Output the (X, Y) coordinate of the center of the cell containing the given text.  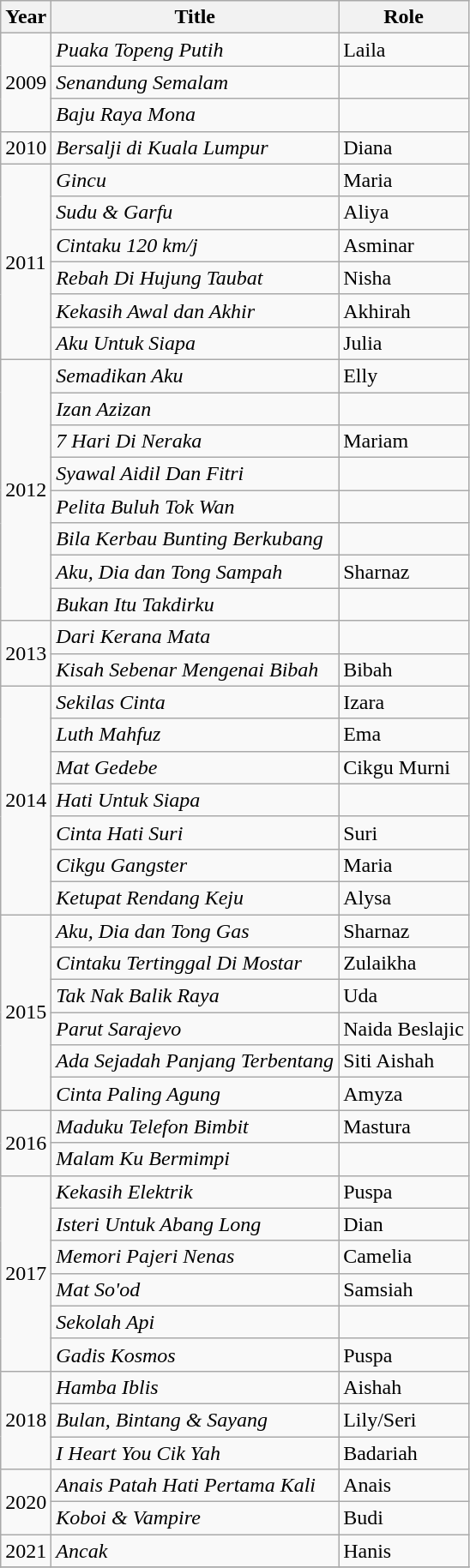
Bila Kerbau Bunting Berkubang (196, 539)
Hati Untuk Siapa (196, 800)
2013 (26, 653)
Cinta Hati Suri (196, 832)
Diana (404, 147)
Alysa (404, 898)
Izan Azizan (196, 409)
Rebah Di Hujung Taubat (196, 278)
Anais (404, 1486)
2012 (26, 490)
Gadis Kosmos (196, 1355)
Senandung Semalam (196, 82)
Asminar (404, 245)
I Heart You Cik Yah (196, 1453)
Sudu & Garfu (196, 213)
Role (404, 17)
Anais Patah Hati Pertama Kali (196, 1486)
Koboi & Vampire (196, 1518)
Julia (404, 343)
2021 (26, 1551)
Elly (404, 375)
Aishah (404, 1387)
Siti Aishah (404, 1061)
Naida Beslajic (404, 1029)
2020 (26, 1502)
Aku, Dia dan Tong Sampah (196, 572)
2009 (26, 82)
2010 (26, 147)
Cikgu Murni (404, 767)
Mariam (404, 442)
2014 (26, 800)
Gincu (196, 180)
2018 (26, 1420)
Bibah (404, 670)
Suri (404, 832)
Maduku Telefon Bimbit (196, 1126)
Aku Untuk Siapa (196, 343)
Cintaku Tertinggal Di Mostar (196, 964)
Puaka Topeng Putih (196, 50)
Title (196, 17)
Amyza (404, 1094)
Sekilas Cinta (196, 702)
Izara (404, 702)
Bukan Itu Takdirku (196, 604)
Kisah Sebenar Mengenai Bibah (196, 670)
Zulaikha (404, 964)
Tak Nak Balik Raya (196, 996)
Bersalji di Kuala Lumpur (196, 147)
Luth Mahfuz (196, 735)
Kekasih Awal dan Akhir (196, 310)
Baju Raya Mona (196, 115)
Badariah (404, 1453)
Hanis (404, 1551)
Nisha (404, 278)
Aku, Dia dan Tong Gas (196, 930)
Pelita Buluh Tok Wan (196, 507)
Ada Sejadah Panjang Terbentang (196, 1061)
2011 (26, 261)
Mastura (404, 1126)
Ancak (196, 1551)
Syawal Aidil Dan Fitri (196, 474)
Cikgu Gangster (196, 865)
Aliya (404, 213)
Dian (404, 1224)
7 Hari Di Neraka (196, 442)
Parut Sarajevo (196, 1029)
Laila (404, 50)
Bulan, Bintang & Sayang (196, 1420)
Malam Ku Bermimpi (196, 1159)
Year (26, 17)
Cintaku 120 km/j (196, 245)
Budi (404, 1518)
Ketupat Rendang Keju (196, 898)
Memori Pajeri Nenas (196, 1257)
Lily/Seri (404, 1420)
Mat So'od (196, 1289)
Uda (404, 996)
Ema (404, 735)
Hamba Iblis (196, 1387)
Samsiah (404, 1289)
Mat Gedebe (196, 767)
2017 (26, 1273)
Semadikan Aku (196, 375)
Dari Kerana Mata (196, 637)
Cinta Paling Agung (196, 1094)
2015 (26, 1012)
Sekolah Api (196, 1322)
Isteri Untuk Abang Long (196, 1224)
Kekasih Elektrik (196, 1192)
Akhirah (404, 310)
Camelia (404, 1257)
2016 (26, 1143)
